For the text-containing cell, return its midpoint in [x, y] coordinate format. 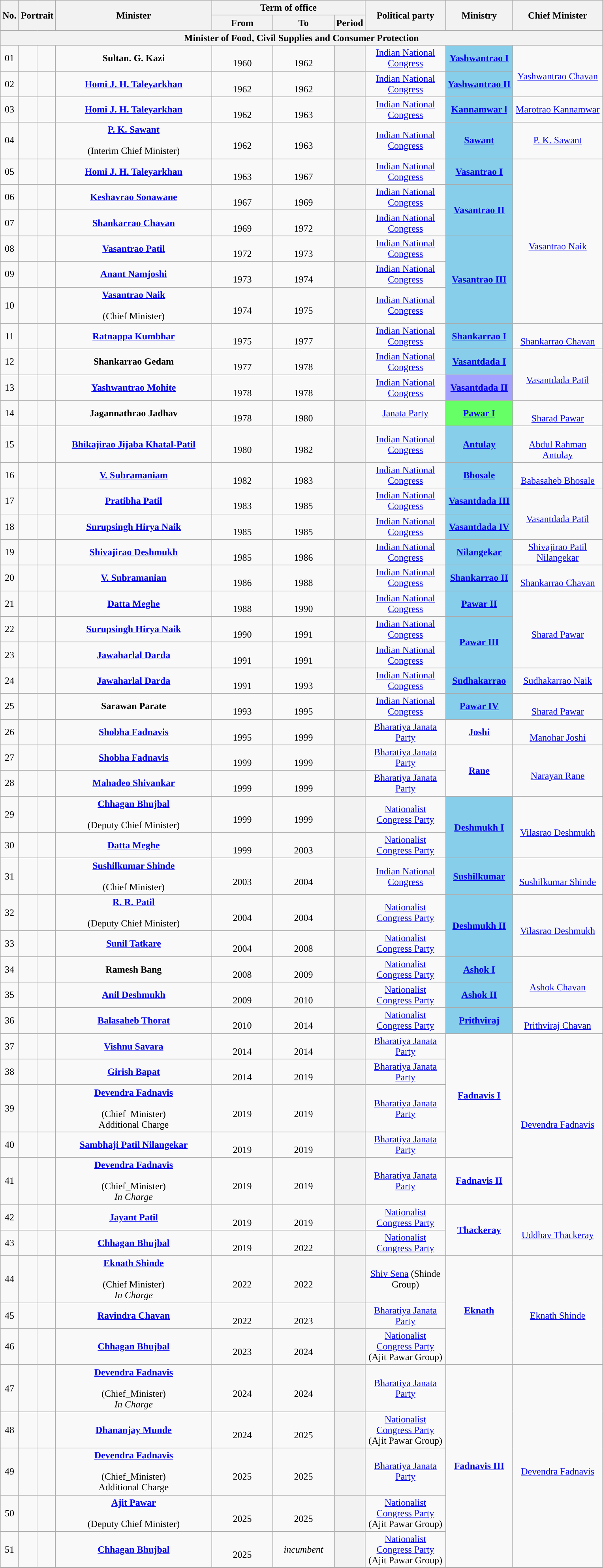
Yashwantrao II [479, 84]
Vasantrao I [479, 171]
P. K. Sawant (Interim Chief Minister) [133, 140]
Manohar Joshi [558, 732]
Sawant [479, 140]
Dhananjay Munde [133, 1430]
Fadnavis I [479, 1095]
Bhikajirao Jijaba Khatal-Patil [133, 444]
Minister of Food, Civil Supplies and Consumer Protection [302, 38]
42 [9, 1217]
Antulay [479, 444]
Anil Deshmukh [133, 995]
P. K. Sawant [558, 140]
Vishnu Savara [133, 1046]
23 [9, 655]
Vasantrao Naik (Chief Minister) [133, 305]
Keshavrao Sonawane [133, 197]
47 [9, 1388]
Yashwantrao I [479, 58]
51 [9, 1549]
Vasantrao III [479, 279]
31 [9, 876]
Minister [133, 15]
Nilangekar [479, 552]
From [242, 23]
43 [9, 1243]
Fadnavis II [479, 1181]
36 [9, 1020]
17 [9, 501]
07 [9, 223]
Sushilkumar Shinde (Chief Minister) [133, 876]
19 [9, 552]
Mahadeo Shivankar [133, 784]
30 [9, 845]
Jagannathrao Jadhav [133, 414]
25 [9, 706]
Ravindra Chavan [133, 1315]
Shankarrao I [479, 336]
26 [9, 732]
49 [9, 1472]
10 [9, 305]
37 [9, 1046]
Eknath Shinde (Chief Minister)In Charge [133, 1279]
04 [9, 140]
Pawar II [479, 604]
Prithviraj [479, 1020]
29 [9, 814]
Deshmukh I [479, 827]
Shankarrao II [479, 578]
22 [9, 629]
incumbent [303, 1549]
Yashwantrao Mohite [133, 387]
05 [9, 171]
46 [9, 1347]
Sudhakarrao Naik [558, 680]
Period [350, 23]
40 [9, 1144]
Sultan. G. Kazi [133, 58]
R. R. Patil (Deputy Chief Minister) [133, 913]
Kannamwar l [479, 110]
32 [9, 913]
Uddhav Thackeray [558, 1230]
Ratnappa Kumbhar [133, 336]
Vasantrao II [479, 210]
Yashwantrao Chavan [558, 71]
Janata Party [405, 414]
Prithviraj Chavan [558, 1020]
Sushilkumar Shinde [558, 876]
12 [9, 362]
39 [9, 1108]
Vasantdada IV [479, 526]
V. Subramanian [133, 578]
38 [9, 1072]
Joshi [479, 732]
Sambhaji Patil Nilangekar [133, 1144]
No. [9, 15]
Fadnavis III [479, 1466]
Pawar III [479, 642]
06 [9, 197]
Sarawan Parate [133, 706]
Ramesh Bang [133, 969]
15 [9, 444]
Sudhakarrao [479, 680]
02 [9, 84]
Ministry [479, 15]
27 [9, 758]
Chief Minister [558, 15]
13 [9, 387]
Babasaheb Bhosale [558, 475]
16 [9, 475]
Ashok Chavan [558, 982]
01 [9, 58]
1960 [242, 58]
Pratibha Patil [133, 501]
14 [9, 414]
24 [9, 680]
Chhagan Bhujbal (Deputy Chief Minister) [133, 814]
V. Subramaniam [133, 475]
44 [9, 1279]
Shivajirao Deshmukh [133, 552]
34 [9, 969]
50 [9, 1513]
Ajit Pawar (Deputy Chief Minister) [133, 1513]
Ashok II [479, 995]
Shiv Sena (Shinde Group) [405, 1279]
20 [9, 578]
Ashok I [479, 969]
Vasantdada II [479, 387]
Rane [479, 771]
Eknath Shinde [558, 1310]
Eknath [479, 1310]
Vasantrao Patil [133, 249]
Narayan Rane [558, 771]
48 [9, 1430]
Deshmukh II [479, 926]
11 [9, 336]
33 [9, 944]
08 [9, 249]
Anant Namjoshi [133, 274]
Shivajirao Patil Nilangekar [558, 552]
Thackeray [479, 1230]
35 [9, 995]
28 [9, 784]
09 [9, 274]
Sushilkumar [479, 876]
Political party [405, 15]
41 [9, 1181]
Balasaheb Thorat [133, 1020]
Portrait [37, 15]
Vasantrao Naik [558, 241]
Pawar I [479, 414]
45 [9, 1315]
Shankarrao Gedam [133, 362]
03 [9, 110]
Vasantdada I [479, 362]
21 [9, 604]
Bhosale [479, 475]
Abdul Rahman Antulay [558, 444]
Pawar IV [479, 706]
Term of office [288, 8]
18 [9, 526]
To [303, 23]
Sunil Tatkare [133, 944]
Vasantdada III [479, 501]
Marotrao Kannamwar [558, 110]
Girish Bapat [133, 1072]
Jayant Patil [133, 1217]
